Search for the cell housing the specified text and yield its (x, y) center coordinate. 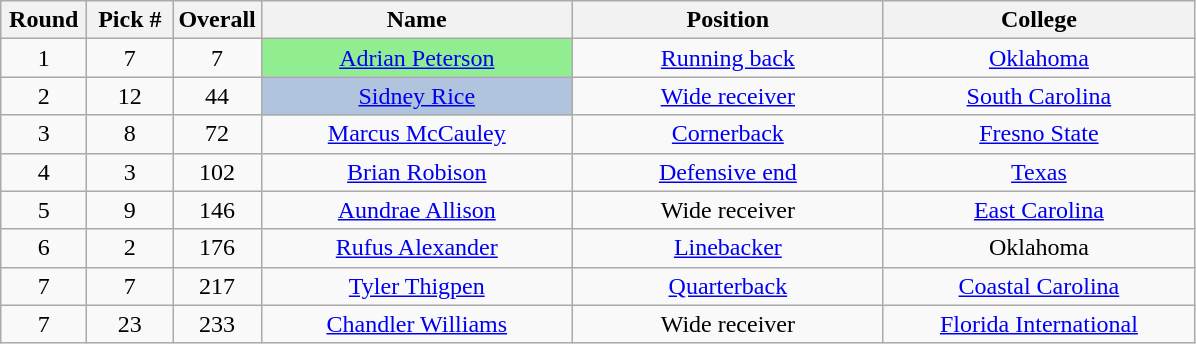
Coastal Carolina (1038, 286)
Overall (217, 20)
217 (217, 286)
Texas (1038, 172)
Tyler Thigpen (416, 286)
8 (130, 134)
Pick # (130, 20)
4 (44, 172)
9 (130, 210)
Aundrae Allison (416, 210)
Linebacker (728, 248)
Sidney Rice (416, 96)
Quarterback (728, 286)
12 (130, 96)
Rufus Alexander (416, 248)
Marcus McCauley (416, 134)
East Carolina (1038, 210)
23 (130, 324)
5 (44, 210)
Round (44, 20)
102 (217, 172)
Cornerback (728, 134)
College (1038, 20)
233 (217, 324)
Name (416, 20)
72 (217, 134)
6 (44, 248)
Florida International (1038, 324)
Adrian Peterson (416, 58)
Running back (728, 58)
Fresno State (1038, 134)
Position (728, 20)
South Carolina (1038, 96)
146 (217, 210)
44 (217, 96)
176 (217, 248)
Chandler Williams (416, 324)
1 (44, 58)
Brian Robison (416, 172)
Defensive end (728, 172)
